Identify which cell holds the provided text, then report its [x, y] central coordinate. 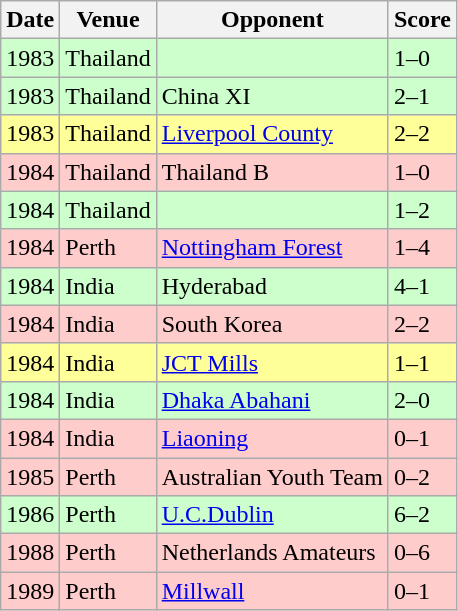
Thailand B [272, 172]
0–6 [422, 553]
1989 [30, 591]
U.C.Dublin [272, 515]
4–1 [422, 286]
South Korea [272, 324]
1–2 [422, 210]
2–0 [422, 400]
Liaoning [272, 438]
2–1 [422, 96]
6–2 [422, 515]
JCT Mills [272, 362]
Australian Youth Team [272, 477]
Liverpool County [272, 134]
Millwall [272, 591]
Date [30, 20]
1–1 [422, 362]
Hyderabad [272, 286]
Score [422, 20]
Netherlands Amateurs [272, 553]
China XI [272, 96]
1988 [30, 553]
Venue [108, 20]
1–4 [422, 248]
Opponent [272, 20]
1985 [30, 477]
Dhaka Abahani [272, 400]
Nottingham Forest [272, 248]
0–2 [422, 477]
1986 [30, 515]
